Capture the cell that displays the provided text and extract its (x, y) central coordinate. 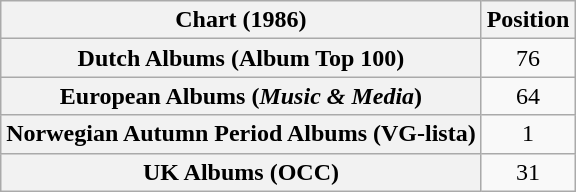
Position (528, 20)
European Albums (Music & Media) (241, 96)
Dutch Albums (Album Top 100) (241, 58)
64 (528, 96)
31 (528, 172)
UK Albums (OCC) (241, 172)
1 (528, 134)
Chart (1986) (241, 20)
Norwegian Autumn Period Albums (VG-lista) (241, 134)
76 (528, 58)
